Return [X, Y] of the center of cell containing provided text 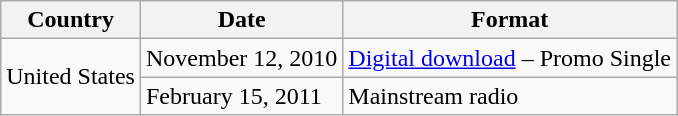
Format [510, 20]
United States [71, 77]
February 15, 2011 [241, 96]
Mainstream radio [510, 96]
Date [241, 20]
November 12, 2010 [241, 58]
Digital download – Promo Single [510, 58]
Country [71, 20]
